Return (x, y) of the center of cell containing provided text 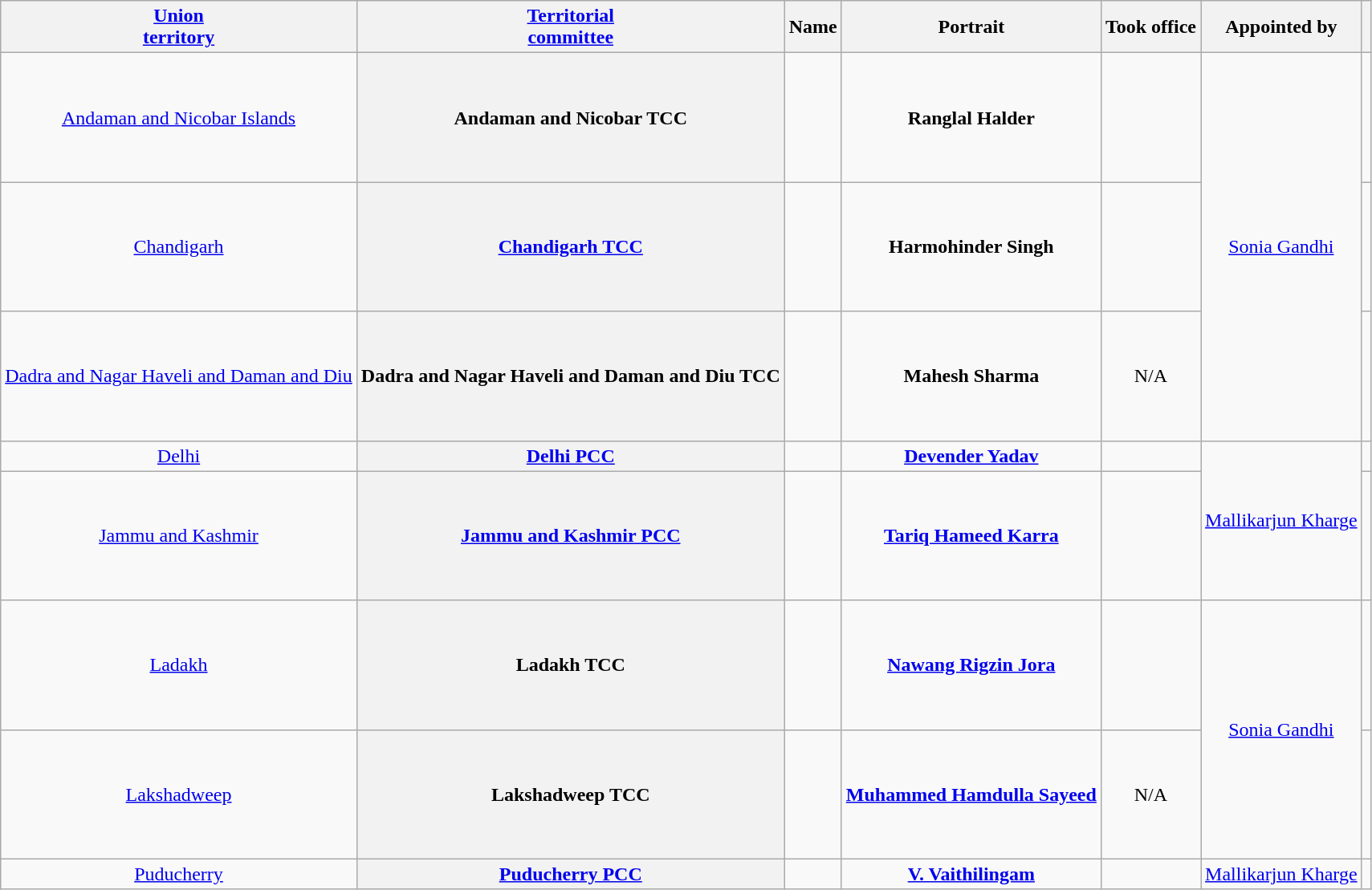
Territorialcommittee (570, 27)
Ladakh (179, 664)
Harmohinder Singh (971, 247)
Jammu and Kashmir (179, 536)
Delhi (179, 456)
Chandigarh (179, 247)
Tariq Hameed Karra (971, 536)
Nawang Rigzin Jora (971, 664)
Took office (1150, 27)
Devender Yadav (971, 456)
Delhi PCC (570, 456)
Andaman and Nicobar TCC (570, 117)
Puducherry PCC (570, 874)
Name (812, 27)
Lakshadweep (179, 794)
Andaman and Nicobar Islands (179, 117)
Muhammed Hamdulla Sayeed (971, 794)
Lakshadweep TCC (570, 794)
Mahesh Sharma (971, 376)
Unionterritory (179, 27)
Ranglal Halder (971, 117)
Ladakh TCC (570, 664)
Appointed by (1281, 27)
V. Vaithilingam (971, 874)
Puducherry (179, 874)
Jammu and Kashmir PCC (570, 536)
Dadra and Nagar Haveli and Daman and Diu (179, 376)
Portrait (971, 27)
Chandigarh TCC (570, 247)
Dadra and Nagar Haveli and Daman and Diu TCC (570, 376)
